Return (x, y) of the center of cell containing provided text 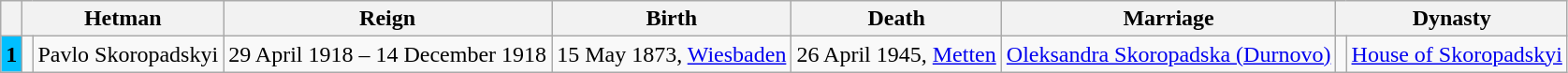
Pavlo Skoropadskyi (128, 54)
1 (11, 54)
Marriage (1169, 19)
29 April 1918 – 14 December 1918 (387, 54)
26 April 1945, Metten (896, 54)
15 May 1873, Wiesbaden (672, 54)
Death (896, 19)
Reign (387, 19)
House of Skoropadskyi (1457, 54)
Hetman (123, 19)
Oleksandra Skoropadska (Durnovo) (1169, 54)
Birth (672, 19)
Dynasty (1452, 19)
